Return the [x, y] coordinate for the center point of the cell that contains the specified text.  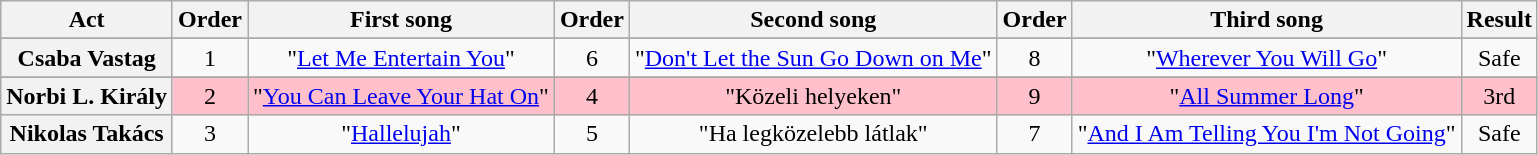
1 [210, 58]
Third song [1266, 20]
"Közeli helyeken" [813, 96]
"You Can Leave Your Hat On" [402, 96]
Act [87, 20]
Csaba Vastag [87, 58]
Nikolas Takács [87, 134]
Second song [813, 20]
9 [1034, 96]
3 [210, 134]
"And I Am Telling You I'm Not Going" [1266, 134]
"Hallelujah" [402, 134]
"Let Me Entertain You" [402, 58]
Norbi L. Király [87, 96]
6 [592, 58]
"Ha legközelebb látlak" [813, 134]
Result [1499, 20]
4 [592, 96]
5 [592, 134]
"All Summer Long" [1266, 96]
7 [1034, 134]
2 [210, 96]
"Wherever You Will Go" [1266, 58]
8 [1034, 58]
First song [402, 20]
3rd [1499, 96]
"Don't Let the Sun Go Down on Me" [813, 58]
